Output the (x, y) coordinate of the center of the cell containing the given text.  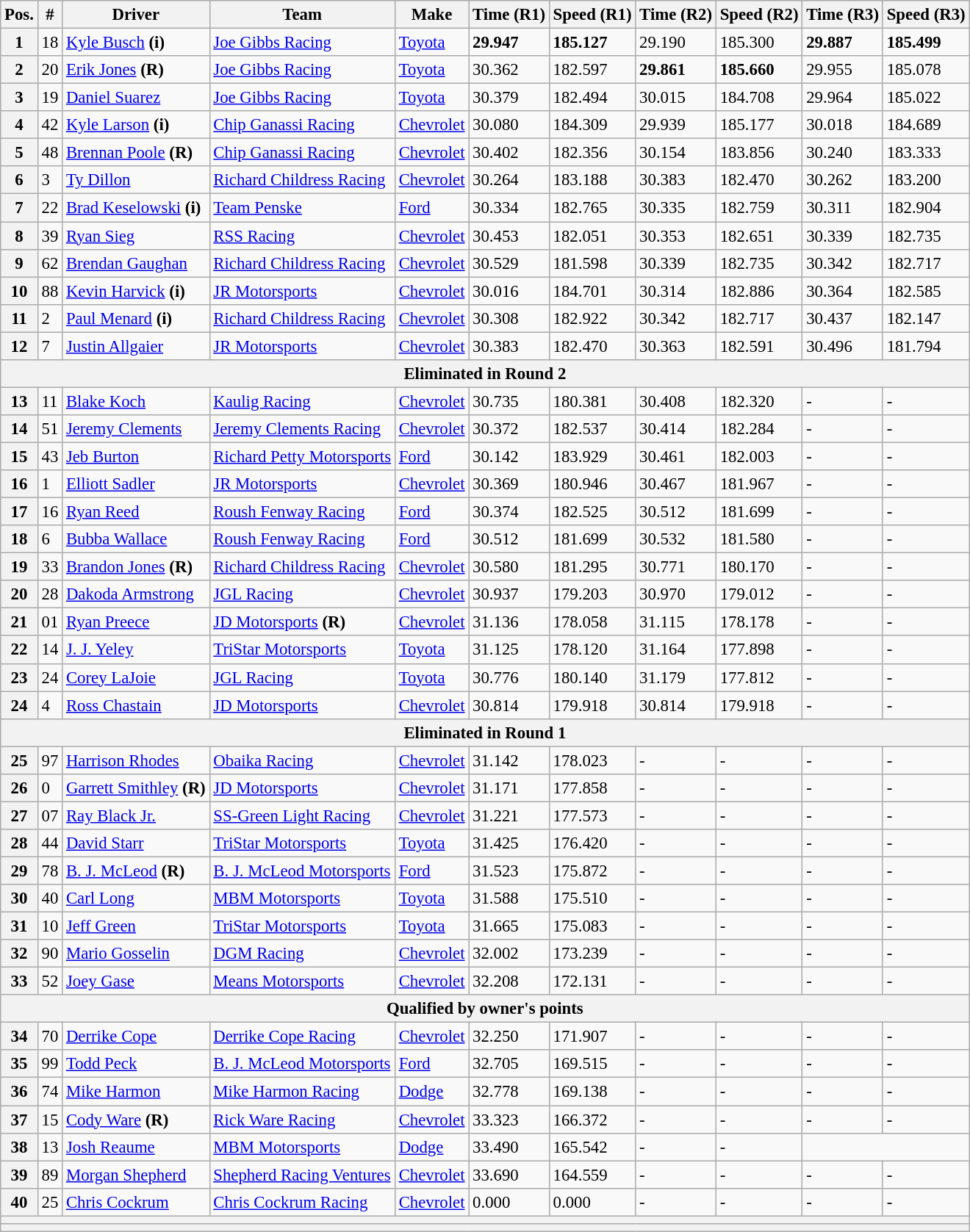
180.946 (592, 484)
185.300 (759, 43)
Kaulig Racing (302, 401)
182.886 (759, 291)
97 (50, 760)
RSS Racing (302, 236)
182.147 (926, 318)
185.499 (926, 43)
9 (19, 263)
30.142 (509, 456)
Jeff Green (136, 926)
32 (19, 954)
30.461 (676, 456)
David Starr (136, 843)
30.379 (509, 98)
184.701 (592, 291)
30.018 (843, 125)
181.580 (759, 539)
178.178 (759, 622)
36 (19, 1092)
32.002 (509, 954)
34 (19, 1037)
Mike Harmon (136, 1092)
31.665 (509, 926)
Mario Gosselin (136, 954)
177.858 (592, 788)
Elliott Sadler (136, 484)
172.131 (592, 981)
30.311 (843, 208)
30.335 (676, 208)
30.532 (676, 539)
Time (R2) (676, 15)
30.970 (676, 594)
185.022 (926, 98)
Driver (136, 15)
52 (50, 981)
12 (19, 346)
31.179 (676, 677)
99 (50, 1065)
Kyle Busch (i) (136, 43)
Kyle Larson (i) (136, 125)
48 (50, 153)
30.362 (509, 70)
Garrett Smithley (R) (136, 788)
184.309 (592, 125)
30.580 (509, 567)
Justin Allgaier (136, 346)
185.177 (759, 125)
31.523 (509, 871)
180.170 (759, 567)
31.142 (509, 760)
31.221 (509, 815)
Time (R1) (509, 15)
184.689 (926, 125)
Mike Harmon Racing (302, 1092)
182.525 (592, 512)
32.778 (509, 1092)
30.154 (676, 153)
185.127 (592, 43)
30.529 (509, 263)
29.887 (843, 43)
178.120 (592, 650)
Team Penske (302, 208)
B. J. McLeod (R) (136, 871)
31.125 (509, 650)
31.136 (509, 622)
Qualified by owner's points (485, 1009)
Chris Cockrum (136, 1202)
183.333 (926, 153)
43 (50, 456)
# (50, 15)
Derrike Cope (136, 1037)
185.660 (759, 70)
Time (R3) (843, 15)
32.705 (509, 1065)
30.015 (676, 98)
29.955 (843, 70)
26 (19, 788)
182.494 (592, 98)
178.058 (592, 622)
Speed (R3) (926, 15)
29.190 (676, 43)
Ryan Reed (136, 512)
30.937 (509, 594)
31.164 (676, 650)
Ty Dillon (136, 180)
177.573 (592, 815)
Paul Menard (i) (136, 318)
183.856 (759, 153)
182.651 (759, 236)
175.510 (592, 898)
Corey LaJoie (136, 677)
27 (19, 815)
31 (19, 926)
30.735 (509, 401)
30.363 (676, 346)
21 (19, 622)
181.598 (592, 263)
30 (19, 898)
07 (50, 815)
5 (19, 153)
88 (50, 291)
31.171 (509, 788)
Blake Koch (136, 401)
176.420 (592, 843)
175.872 (592, 871)
Chris Cockrum Racing (302, 1202)
Ross Chastain (136, 705)
Eliminated in Round 1 (485, 732)
29.947 (509, 43)
Make (431, 15)
177.898 (759, 650)
Derrike Cope Racing (302, 1037)
30.437 (843, 318)
0 (50, 788)
185.078 (926, 70)
30.262 (843, 180)
32.250 (509, 1037)
30.308 (509, 318)
182.537 (592, 429)
Eliminated in Round 2 (485, 374)
JD Motorsports (R) (302, 622)
Team (302, 15)
183.929 (592, 456)
29 (19, 871)
Jeremy Clements Racing (302, 429)
166.372 (592, 1120)
Ray Black Jr. (136, 815)
183.200 (926, 180)
182.051 (592, 236)
Pos. (19, 15)
Brendan Gaughan (136, 263)
180.140 (592, 677)
30.453 (509, 236)
30.776 (509, 677)
J. J. Yeley (136, 650)
30.080 (509, 125)
SS-Green Light Racing (302, 815)
DGM Racing (302, 954)
30.408 (676, 401)
74 (50, 1092)
181.295 (592, 567)
169.515 (592, 1065)
89 (50, 1175)
Brandon Jones (R) (136, 567)
29.861 (676, 70)
169.138 (592, 1092)
62 (50, 263)
78 (50, 871)
164.559 (592, 1175)
Dakoda Armstrong (136, 594)
173.239 (592, 954)
32.208 (509, 981)
35 (19, 1065)
Harrison Rhodes (136, 760)
30.334 (509, 208)
Daniel Suarez (136, 98)
29.964 (843, 98)
8 (19, 236)
17 (19, 512)
182.765 (592, 208)
30.353 (676, 236)
182.003 (759, 456)
31.115 (676, 622)
33.323 (509, 1120)
171.907 (592, 1037)
30.496 (843, 346)
Brennan Poole (R) (136, 153)
51 (50, 429)
30.314 (676, 291)
Rick Ware Racing (302, 1120)
44 (50, 843)
30.402 (509, 153)
Cody Ware (R) (136, 1120)
70 (50, 1037)
182.759 (759, 208)
181.967 (759, 484)
Josh Reaume (136, 1147)
165.542 (592, 1147)
Carl Long (136, 898)
30.369 (509, 484)
Erik Jones (R) (136, 70)
Speed (R2) (759, 15)
Means Motorsports (302, 981)
Speed (R1) (592, 15)
Jeremy Clements (136, 429)
30.374 (509, 512)
Richard Petty Motorsports (302, 456)
182.320 (759, 401)
175.083 (592, 926)
Kevin Harvick (i) (136, 291)
33.490 (509, 1147)
181.794 (926, 346)
42 (50, 125)
182.585 (926, 291)
Jeb Burton (136, 456)
30.771 (676, 567)
183.188 (592, 180)
Ryan Preece (136, 622)
182.356 (592, 153)
31.425 (509, 843)
01 (50, 622)
Todd Peck (136, 1065)
Ryan Sieg (136, 236)
30.364 (843, 291)
30.016 (509, 291)
182.591 (759, 346)
Morgan Shepherd (136, 1175)
30.414 (676, 429)
30.467 (676, 484)
182.922 (592, 318)
179.203 (592, 594)
30.372 (509, 429)
179.012 (759, 594)
Obaika Racing (302, 760)
38 (19, 1147)
33.690 (509, 1175)
30.264 (509, 180)
Joey Gase (136, 981)
31.588 (509, 898)
182.597 (592, 70)
178.023 (592, 760)
Brad Keselowski (i) (136, 208)
182.904 (926, 208)
Shepherd Racing Ventures (302, 1175)
Bubba Wallace (136, 539)
90 (50, 954)
182.284 (759, 429)
177.812 (759, 677)
29.939 (676, 125)
37 (19, 1120)
184.708 (759, 98)
23 (19, 677)
180.381 (592, 401)
30.240 (843, 153)
